Scan for the cell matching the given text and deliver its (x, y) coordinate at center. 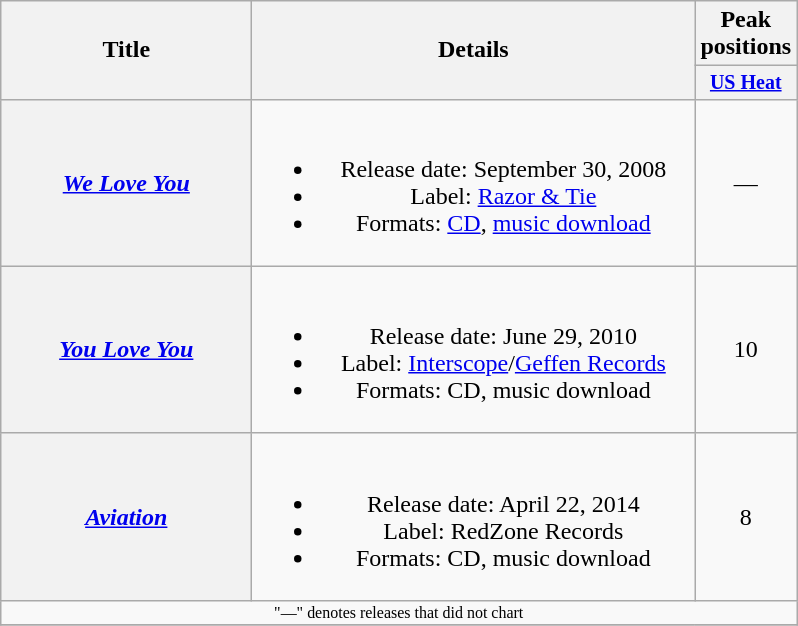
Aviation (126, 516)
Release date: September 30, 2008Label: Razor & TieFormats: CD, music download (474, 182)
We Love You (126, 182)
— (746, 182)
You Love You (126, 350)
8 (746, 516)
Title (126, 50)
10 (746, 350)
US Heat (746, 82)
Release date: June 29, 2010Label: Interscope/Geffen RecordsFormats: CD, music download (474, 350)
"—" denotes releases that did not chart (399, 612)
Release date: April 22, 2014Label: RedZone RecordsFormats: CD, music download (474, 516)
Peak positions (746, 34)
Details (474, 50)
